Detect which cell encompasses the target text, then output its [x, y] center coordinate. 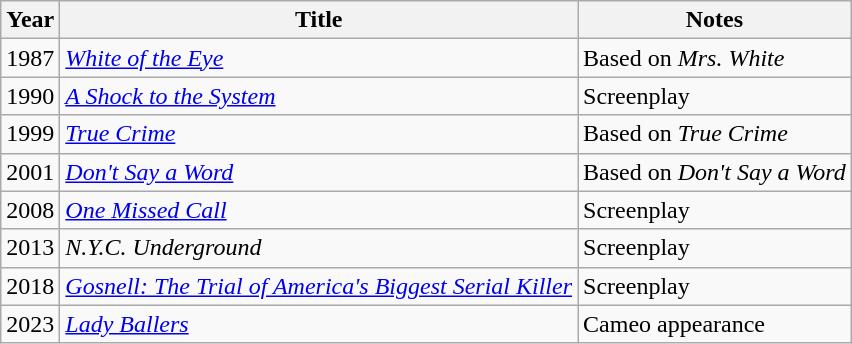
Gosnell: The Trial of America's Biggest Serial Killer [319, 286]
Lady Ballers [319, 324]
A Shock to the System [319, 96]
Year [30, 20]
Notes [715, 20]
2013 [30, 248]
One Missed Call [319, 210]
N.Y.C. Underground [319, 248]
1987 [30, 58]
Title [319, 20]
2001 [30, 172]
True Crime [319, 134]
Don't Say a Word [319, 172]
2008 [30, 210]
1990 [30, 96]
Based on True Crime [715, 134]
Cameo appearance [715, 324]
White of the Eye [319, 58]
Based on Mrs. White [715, 58]
2018 [30, 286]
Based on Don't Say a Word [715, 172]
1999 [30, 134]
2023 [30, 324]
